From the cell containing the given text, extract its center point as [x, y] coordinate. 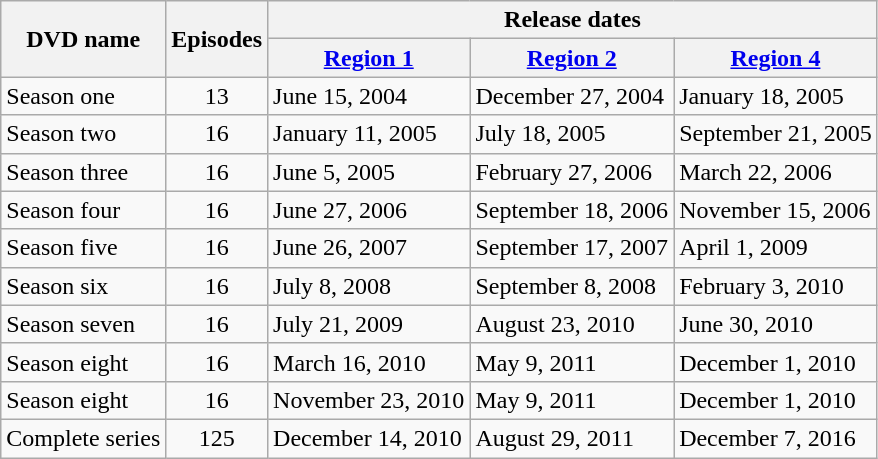
June 30, 2010 [776, 324]
August 23, 2010 [572, 324]
Season one [84, 96]
DVD name [84, 39]
December 7, 2016 [776, 438]
July 21, 2009 [369, 324]
June 15, 2004 [369, 96]
September 17, 2007 [572, 248]
Region 1 [369, 58]
April 1, 2009 [776, 248]
Episodes [217, 39]
June 27, 2006 [369, 210]
Season three [84, 172]
August 29, 2011 [572, 438]
July 18, 2005 [572, 134]
Complete series [84, 438]
Region 2 [572, 58]
Season five [84, 248]
Release dates [573, 20]
Season four [84, 210]
January 11, 2005 [369, 134]
January 18, 2005 [776, 96]
February 3, 2010 [776, 286]
Season two [84, 134]
Season seven [84, 324]
March 22, 2006 [776, 172]
June 26, 2007 [369, 248]
September 8, 2008 [572, 286]
125 [217, 438]
Region 4 [776, 58]
November 23, 2010 [369, 400]
March 16, 2010 [369, 362]
Season six [84, 286]
December 27, 2004 [572, 96]
September 18, 2006 [572, 210]
November 15, 2006 [776, 210]
December 14, 2010 [369, 438]
February 27, 2006 [572, 172]
September 21, 2005 [776, 134]
July 8, 2008 [369, 286]
13 [217, 96]
June 5, 2005 [369, 172]
